Identify which cell holds the provided text, then report its [X, Y] central coordinate. 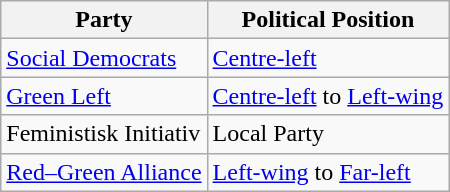
Party [104, 20]
Left-wing to Far-left [328, 172]
Social Democrats [104, 58]
Centre-left [328, 58]
Local Party [328, 134]
Political Position [328, 20]
Green Left [104, 96]
Feministisk Initiativ [104, 134]
Centre-left to Left-wing [328, 96]
Red–Green Alliance [104, 172]
